Output the (x, y) coordinate of the center of the cell containing the given text.  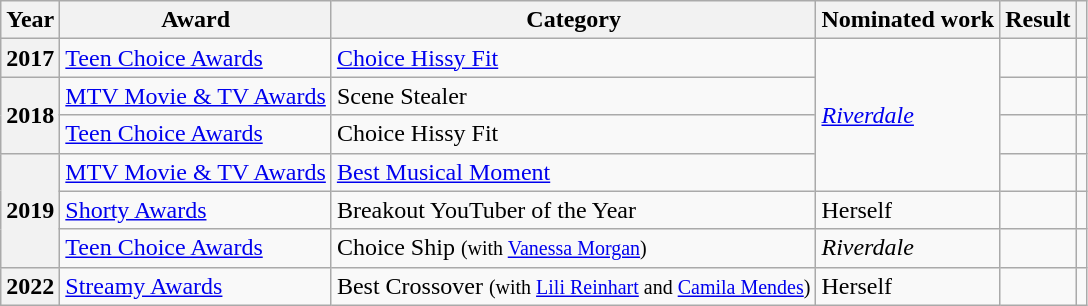
Choice Ship (with Vanessa Morgan) (574, 248)
Breakout YouTuber of the Year (574, 210)
Nominated work (908, 20)
Best Crossover (with Lili Reinhart and Camila Mendes) (574, 286)
Scene Stealer (574, 96)
2018 (30, 115)
Award (196, 20)
Streamy Awards (196, 286)
Category (574, 20)
2022 (30, 286)
Year (30, 20)
2017 (30, 58)
2019 (30, 210)
Best Musical Moment (574, 172)
Shorty Awards (196, 210)
Result (1038, 20)
